Scan for the cell matching the given text and deliver its (X, Y) coordinate at center. 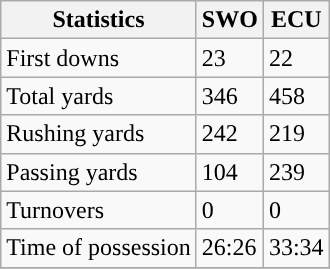
242 (230, 134)
33:34 (296, 248)
Turnovers (99, 210)
Time of possession (99, 248)
346 (230, 96)
22 (296, 58)
23 (230, 58)
26:26 (230, 248)
219 (296, 134)
458 (296, 96)
SWO (230, 20)
Rushing yards (99, 134)
First downs (99, 58)
104 (230, 172)
Total yards (99, 96)
239 (296, 172)
ECU (296, 20)
Statistics (99, 20)
Passing yards (99, 172)
